Detect which cell encompasses the target text, then output its (x, y) center coordinate. 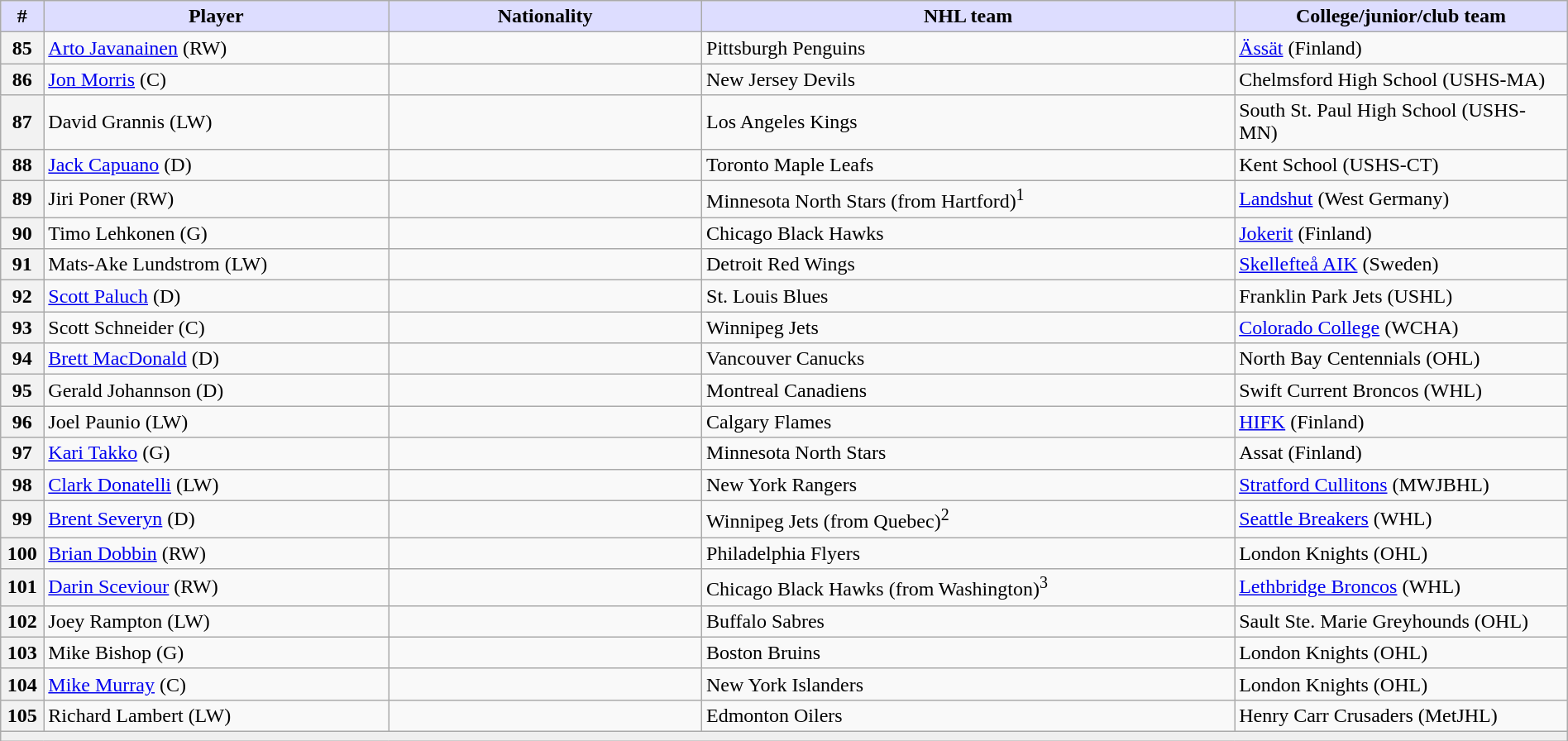
Winnipeg Jets (968, 327)
92 (22, 296)
Clark Donatelli (LW) (217, 485)
Minnesota North Stars (from Hartford)1 (968, 198)
Detroit Red Wings (968, 265)
Player (217, 17)
104 (22, 684)
Winnipeg Jets (from Quebec)2 (968, 519)
Toronto Maple Leafs (968, 165)
91 (22, 265)
Mats-Ake Lundstrom (LW) (217, 265)
Skellefteå AIK (Sweden) (1401, 265)
88 (22, 165)
Jiri Poner (RW) (217, 198)
93 (22, 327)
Franklin Park Jets (USHL) (1401, 296)
Lethbridge Broncos (WHL) (1401, 587)
Brent Severyn (D) (217, 519)
Sault Ste. Marie Greyhounds (OHL) (1401, 621)
Mike Bishop (G) (217, 653)
Gerald Johannson (D) (217, 390)
Stratford Cullitons (MWJBHL) (1401, 485)
NHL team (968, 17)
Calgary Flames (968, 422)
87 (22, 122)
Kent School (USHS-CT) (1401, 165)
98 (22, 485)
102 (22, 621)
New Jersey Devils (968, 79)
100 (22, 553)
96 (22, 422)
Ässät (Finland) (1401, 48)
Chicago Black Hawks (968, 233)
New York Rangers (968, 485)
Chicago Black Hawks (from Washington)3 (968, 587)
Minnesota North Stars (968, 453)
Arto Javanainen (RW) (217, 48)
Landshut (West Germany) (1401, 198)
94 (22, 359)
Joel Paunio (LW) (217, 422)
Montreal Canadiens (968, 390)
95 (22, 390)
Pittsburgh Penguins (968, 48)
# (22, 17)
College/junior/club team (1401, 17)
Nationality (546, 17)
Seattle Breakers (WHL) (1401, 519)
Jack Capuano (D) (217, 165)
Mike Murray (C) (217, 684)
99 (22, 519)
Brian Dobbin (RW) (217, 553)
South St. Paul High School (USHS-MN) (1401, 122)
North Bay Centennials (OHL) (1401, 359)
Assat (Finland) (1401, 453)
Darin Sceviour (RW) (217, 587)
89 (22, 198)
Vancouver Canucks (968, 359)
Timo Lehkonen (G) (217, 233)
Kari Takko (G) (217, 453)
86 (22, 79)
Joey Rampton (LW) (217, 621)
103 (22, 653)
Colorado College (WCHA) (1401, 327)
Boston Bruins (968, 653)
Scott Paluch (D) (217, 296)
Henry Carr Crusaders (MetJHL) (1401, 716)
105 (22, 716)
St. Louis Blues (968, 296)
Jon Morris (C) (217, 79)
David Grannis (LW) (217, 122)
New York Islanders (968, 684)
97 (22, 453)
Richard Lambert (LW) (217, 716)
Scott Schneider (C) (217, 327)
Brett MacDonald (D) (217, 359)
90 (22, 233)
101 (22, 587)
Swift Current Broncos (WHL) (1401, 390)
Buffalo Sabres (968, 621)
Los Angeles Kings (968, 122)
Chelmsford High School (USHS-MA) (1401, 79)
85 (22, 48)
Jokerit (Finland) (1401, 233)
Philadelphia Flyers (968, 553)
Edmonton Oilers (968, 716)
HIFK (Finland) (1401, 422)
